Extract the [X, Y] coordinate from the center of the cell holding the provided text.  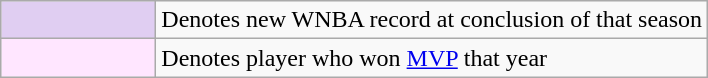
Denotes player who won MVP that year [432, 58]
Denotes new WNBA record at conclusion of that season [432, 20]
